Detect which cell encompasses the target text, then output its [x, y] center coordinate. 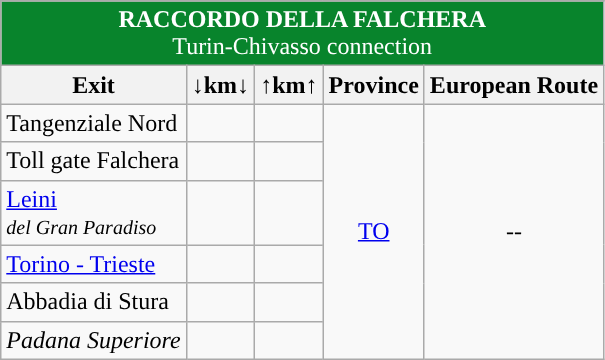
Province [374, 85]
TO [374, 232]
Torino - Trieste [94, 264]
RACCORDO DELLA FALCHERATurin-Chivasso connection [302, 34]
-- [514, 232]
↓km↓ [220, 85]
Leini del Gran Paradiso [94, 212]
Toll gate Falchera [94, 161]
↑km↑ [289, 85]
Padana Superiore [94, 340]
Abbadia di Stura [94, 302]
Exit [94, 85]
Tangenziale Nord [94, 123]
European Route [514, 85]
